Extract the (x, y) coordinate from the center of the cell holding the provided text.  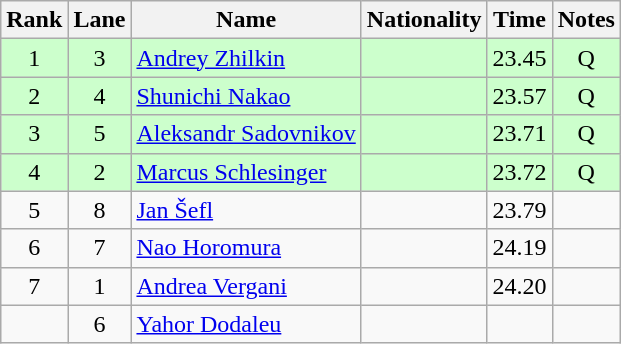
23.57 (520, 96)
23.71 (520, 134)
Marcus Schlesinger (246, 172)
Rank (34, 20)
Notes (586, 20)
24.20 (520, 286)
24.19 (520, 248)
Jan Šefl (246, 210)
Name (246, 20)
Shunichi Nakao (246, 96)
23.79 (520, 210)
Lane (100, 20)
Andrey Zhilkin (246, 58)
Nao Horomura (246, 248)
23.72 (520, 172)
23.45 (520, 58)
Yahor Dodaleu (246, 324)
Andrea Vergani (246, 286)
8 (100, 210)
Time (520, 20)
Nationality (424, 20)
Aleksandr Sadovnikov (246, 134)
